From the cell containing the given text, extract its center point as [x, y] coordinate. 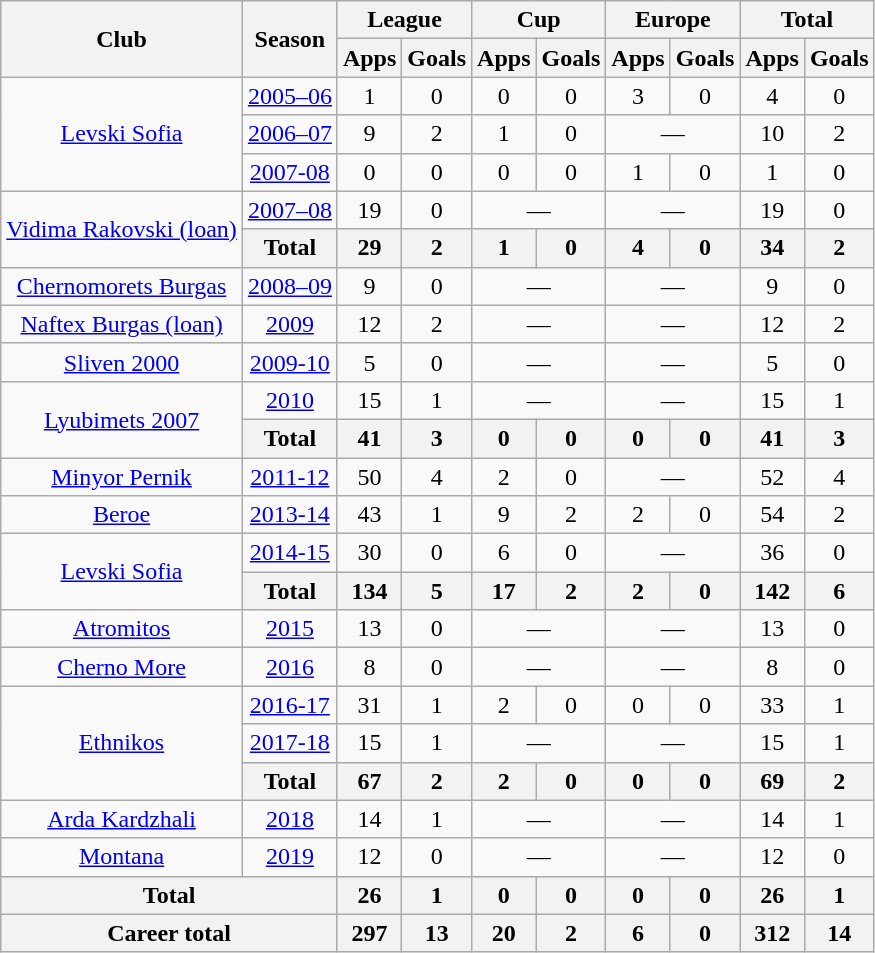
2007-08 [290, 172]
Vidima Rakovski (loan) [122, 229]
Cup [539, 20]
2007–08 [290, 210]
2015 [290, 629]
2008–09 [290, 286]
Naftex Burgas (loan) [122, 324]
Minyor Pernik [122, 477]
Europe [673, 20]
312 [772, 933]
54 [772, 515]
League [404, 20]
69 [772, 781]
2011-12 [290, 477]
10 [772, 134]
Season [290, 39]
142 [772, 591]
2017-18 [290, 743]
Atromitos [122, 629]
67 [369, 781]
Montana [122, 857]
2010 [290, 400]
Chernomorets Burgas [122, 286]
36 [772, 553]
2014-15 [290, 553]
Beroe [122, 515]
34 [772, 248]
Cherno More [122, 667]
Sliven 2000 [122, 362]
2016 [290, 667]
52 [772, 477]
2016-17 [290, 705]
2018 [290, 819]
Career total [170, 933]
43 [369, 515]
2005–06 [290, 96]
2009-10 [290, 362]
17 [504, 591]
31 [369, 705]
2019 [290, 857]
2009 [290, 324]
2006–07 [290, 134]
30 [369, 553]
29 [369, 248]
Lyubimets 2007 [122, 419]
50 [369, 477]
297 [369, 933]
Ethnikos [122, 743]
20 [504, 933]
134 [369, 591]
Arda Kardzhali [122, 819]
2013-14 [290, 515]
Club [122, 39]
33 [772, 705]
